Extract the (X, Y) coordinate from the center of the cell holding the provided text.  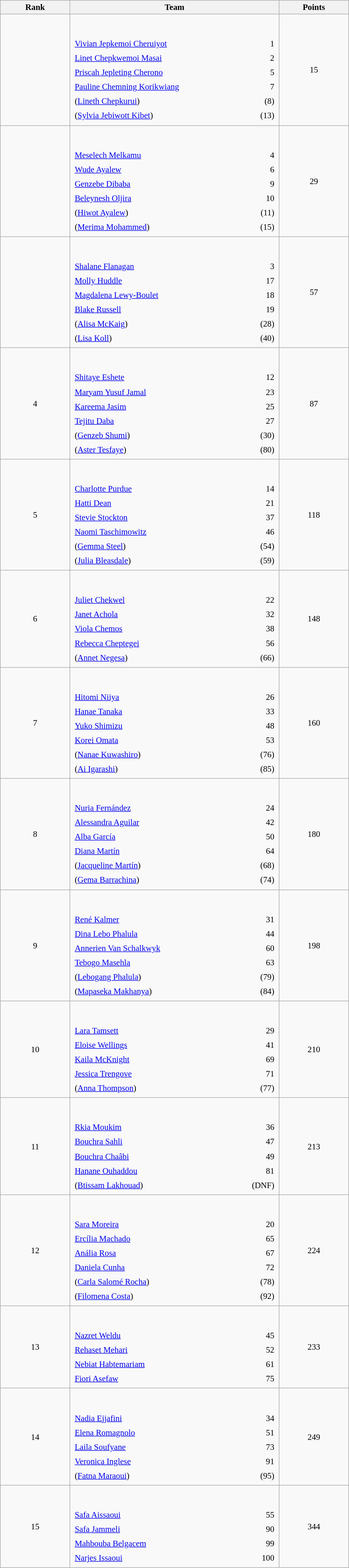
Stevie Stockton (155, 518)
24 (256, 808)
37 (257, 518)
73 (254, 1447)
210 (314, 1049)
(Lisa Koll) (157, 338)
63 (259, 962)
33 (256, 711)
(Filomena Costa) (155, 1296)
Alessandra Aguilar (154, 822)
34 (254, 1418)
44 (259, 934)
Jessica Trengove (152, 1074)
61 (262, 1364)
Rebecca Cheptegei (153, 643)
Rkia Moukim (147, 1127)
55 (258, 1515)
60 (259, 948)
(Sylvia Jebiwott Kibet) (160, 116)
(28) (259, 324)
(66) (255, 658)
(40) (259, 338)
(77) (255, 1088)
Magdalena Lewy-Boulet (157, 295)
Safa Aissaoui 55 Safa Jammeli 90 Mahbouba Belgacem 99 Narjes Issaoui 100 (174, 1526)
Lara Tamsett 29 Eloise Wellings 41 Kaila McKnight 69 Jessica Trengove 71 (Anna Thompson) (77) (174, 1049)
Nadia Ejjafini (152, 1418)
(79) (259, 977)
Molly Huddle (157, 281)
Hitomi Niiya (154, 697)
Yuko Shimizu (154, 726)
Laila Soufyane (152, 1447)
Tebogo Masehla (158, 962)
(Lebogang Phalula) (158, 977)
(Gemma Steel) (155, 546)
72 (258, 1268)
Korei Omata (154, 740)
(Annet Negesa) (153, 658)
46 (257, 532)
Blake Russell (157, 309)
22 (255, 600)
René Kalmer 31 Dina Lebo Phalula 44 Annerien Van Schalkwyk 60 Tebogo Masehla 63 (Lebogang Phalula) (79) (Mapaseka Makhanya) (84) (174, 945)
2 (262, 58)
99 (258, 1544)
Nuria Fernández (154, 808)
21 (257, 503)
233 (314, 1347)
(Jacqueline Martín) (154, 866)
(Carla Salomé Rocha) (155, 1282)
Juliet Chekwel 22 Janet Achola 32 Viola Chemos 38 Rebecca Cheptegei 56 (Annet Negesa) (66) (174, 619)
42 (256, 822)
Hatti Dean (155, 503)
8 (35, 834)
71 (255, 1074)
(Gema Barrachina) (154, 880)
36 (250, 1127)
Tejitu Daba (155, 421)
Team (174, 7)
69 (255, 1059)
41 (255, 1045)
57 (314, 292)
(Btissam Lakhouad) (147, 1185)
Janet Achola (153, 614)
(92) (258, 1296)
31 (259, 919)
(78) (258, 1282)
23 (257, 392)
Anália Rosa (155, 1253)
(84) (259, 991)
51 (254, 1432)
Meselech Melkamu (155, 155)
Mahbouba Belgacem (156, 1544)
Rehaset Mehari (160, 1350)
Pauline Chemning Korikwiang (160, 87)
Safa Jammeli (156, 1529)
(Merima Mohammed) (155, 227)
Nadia Ejjafini 34 Elena Romagnolo 51 Laila Soufyane 73 Veronica Inglese 91 (Fatna Maraoui) (95) (174, 1437)
(74) (256, 880)
53 (256, 740)
Kareema Jasim (155, 406)
90 (258, 1529)
3 (259, 266)
49 (250, 1156)
32 (255, 614)
198 (314, 945)
Wude Ayalew (155, 169)
26 (256, 697)
148 (314, 619)
64 (256, 851)
45 (262, 1335)
Bouchra Chaâbi (147, 1156)
75 (262, 1379)
Priscah Jepleting Cherono (160, 73)
(80) (257, 450)
27 (257, 421)
Eloise Wellings (152, 1045)
118 (314, 515)
Elena Romagnolo (152, 1432)
47 (250, 1142)
Meselech Melkamu 4 Wude Ayalew 6 Genzebe Dibaba 9 Beleynesh Oljira 10 (Hiwot Ayalew) (11) (Merima Mohammed) (15) (174, 181)
38 (255, 629)
87 (314, 404)
Kaila McKnight (152, 1059)
Shalane Flanagan 3 Molly Huddle 17 Magdalena Lewy-Boulet 18 Blake Russell 19 (Alisa McKaig) (28) (Lisa Koll) (40) (174, 292)
(30) (257, 435)
Nazret Weldu 45 Rehaset Mehari 52 Nebiat Habtemariam 61 Fiori Asefaw 75 (174, 1347)
Daniela Cunha (155, 1268)
Hanae Tanaka (154, 711)
Shalane Flanagan (157, 266)
Rank (35, 7)
91 (254, 1461)
Charlotte Purdue (155, 489)
Juliet Chekwel (153, 600)
(Ai Igarashi) (154, 769)
Rkia Moukim 36 Bouchra Sahli 47 Bouchra Chaâbi 49 Hanane Ouhaddou 81 (Btissam Lakhouad) (DNF) (174, 1146)
(13) (262, 116)
Hanane Ouhaddou (147, 1170)
Nuria Fernández 24 Alessandra Aguilar 42 Alba García 50 Diana Martín 64 (Jacqueline Martín) (68) (Gema Barrachina) (74) (174, 834)
(Mapaseka Makhanya) (158, 991)
(8) (262, 101)
160 (314, 723)
(Nanae Kuwashiro) (154, 754)
(Lineth Chepkurui) (160, 101)
67 (258, 1253)
52 (262, 1350)
Veronica Inglese (152, 1461)
(Fatna Maraoui) (152, 1476)
100 (258, 1558)
Maryam Yusuf Jamal (155, 392)
25 (257, 406)
Vivian Jepkemoi Cheruiyot (160, 44)
Safa Aissaoui (156, 1515)
Naomi Taschimowitz (155, 532)
Nebiat Habtemariam (160, 1364)
344 (314, 1526)
Beleynesh Oljira (155, 198)
Shitaye Eshete 12 Maryam Yusuf Jamal 23 Kareema Jasim 25 Tejitu Daba 27 (Genzeb Shumi) (30) (Aster Tesfaye) (80) (174, 404)
René Kalmer (158, 919)
(Hiwot Ayalew) (155, 212)
Linet Chepkwemoi Masai (160, 58)
Annerien Van Schalkwyk (158, 948)
(54) (257, 546)
Nazret Weldu (160, 1335)
180 (314, 834)
Diana Martín (154, 851)
17 (259, 281)
(59) (257, 561)
Sara Moreira (155, 1224)
(85) (256, 769)
Dina Lebo Phalula (158, 934)
13 (35, 1347)
(95) (254, 1476)
Fiori Asefaw (160, 1379)
19 (259, 309)
(68) (256, 866)
65 (258, 1238)
249 (314, 1437)
Points (314, 7)
(76) (256, 754)
1 (262, 44)
Shitaye Eshete (155, 377)
20 (258, 1224)
Hitomi Niiya 26 Hanae Tanaka 33 Yuko Shimizu 48 Korei Omata 53 (Nanae Kuwashiro) (76) (Ai Igarashi) (85) (174, 723)
(Julia Bleasdale) (155, 561)
213 (314, 1146)
48 (256, 726)
Bouchra Sahli (147, 1142)
Sara Moreira 20 Ercília Machado 65 Anália Rosa 67 Daniela Cunha 72 (Carla Salomé Rocha) (78) (Filomena Costa) (92) (174, 1250)
Alba García (154, 837)
Narjes Issaoui (156, 1558)
18 (259, 295)
Lara Tamsett (152, 1030)
(Alisa McKaig) (157, 324)
56 (255, 643)
(Anna Thompson) (152, 1088)
(11) (258, 212)
81 (250, 1170)
50 (256, 837)
(Aster Tesfaye) (155, 450)
(DNF) (250, 1185)
11 (35, 1146)
Ercília Machado (155, 1238)
(Genzeb Shumi) (155, 435)
Viola Chemos (153, 629)
Charlotte Purdue 14 Hatti Dean 21 Stevie Stockton 37 Naomi Taschimowitz 46 (Gemma Steel) (54) (Julia Bleasdale) (59) (174, 515)
(15) (258, 227)
224 (314, 1250)
Genzebe Dibaba (155, 184)
